Provide the [X, Y] coordinate of the cell's center where the given text is located.  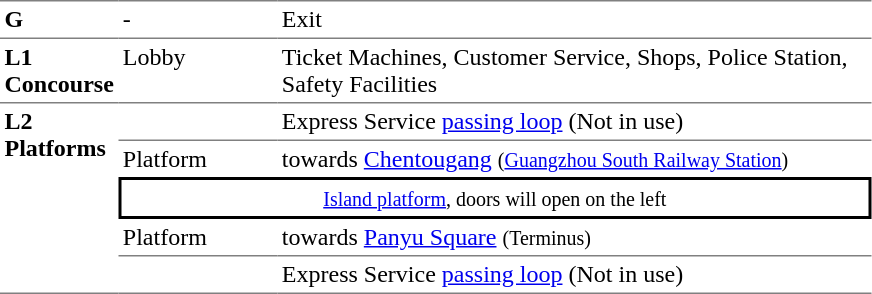
L1Concourse [59, 71]
Exit [574, 19]
- [198, 19]
Island platform, doors will open on the left [494, 198]
Ticket Machines, Customer Service, Shops, Police Station, Safety Facilities [574, 71]
G [59, 19]
Lobby [198, 71]
L2Platforms [59, 199]
towards Chentougang (Guangzhou South Railway Station) [574, 159]
towards Panyu Square (Terminus) [574, 238]
